From the cell containing the given text, extract its center point as [x, y] coordinate. 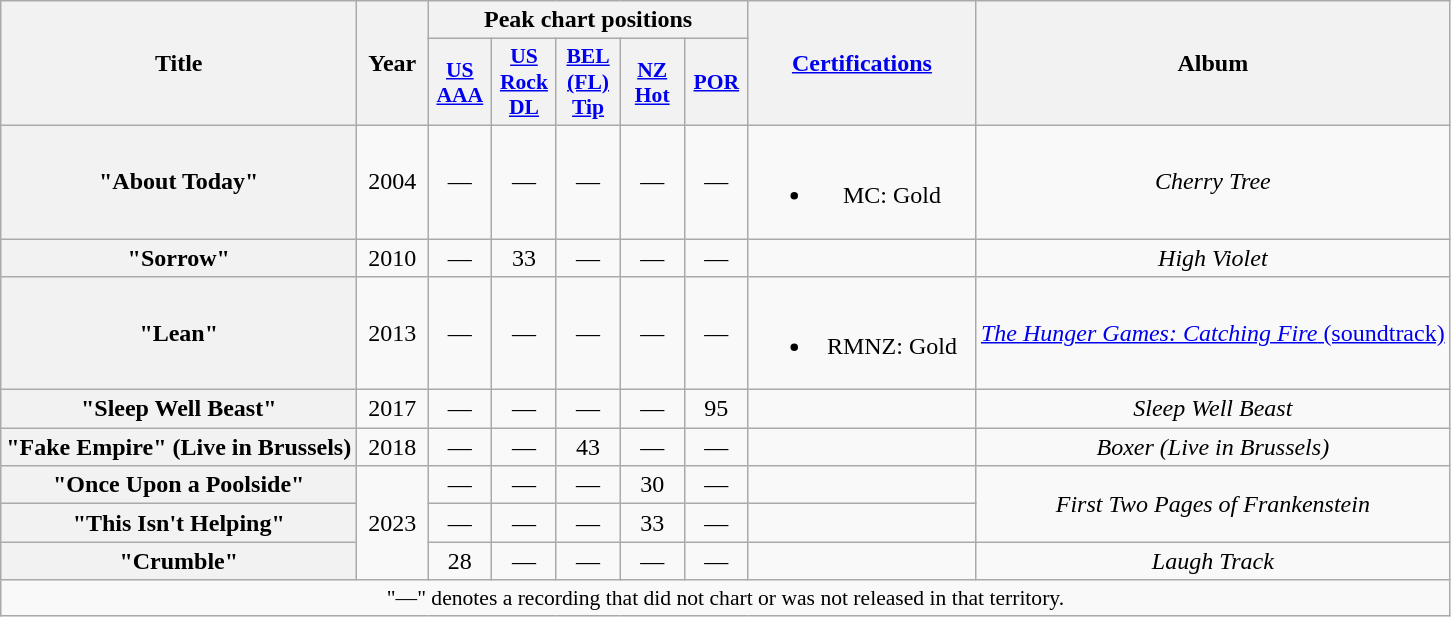
"About Today" [179, 182]
"Sleep Well Beast" [179, 409]
Title [179, 64]
MC: Gold [862, 182]
First Two Pages of Frankenstein [1212, 504]
Laugh Track [1212, 561]
RMNZ: Gold [862, 334]
Cherry Tree [1212, 182]
"Once Upon a Poolside" [179, 485]
"Crumble" [179, 561]
2004 [392, 182]
Boxer (Live in Brussels) [1212, 447]
2017 [392, 409]
43 [588, 447]
POR [716, 82]
2018 [392, 447]
95 [716, 409]
The Hunger Games: Catching Fire (soundtrack) [1212, 334]
30 [652, 485]
2023 [392, 523]
NZHot [652, 82]
BEL(FL)Tip [588, 82]
Certifications [862, 64]
Album [1212, 64]
High Violet [1212, 257]
Peak chart positions [588, 20]
"Lean" [179, 334]
Sleep Well Beast [1212, 409]
US RockDL [524, 82]
2013 [392, 334]
2010 [392, 257]
"—" denotes a recording that did not chart or was not released in that territory. [726, 598]
28 [460, 561]
USAAA [460, 82]
"Fake Empire" (Live in Brussels) [179, 447]
Year [392, 64]
"This Isn't Helping" [179, 523]
"Sorrow" [179, 257]
